Find where the given text appears and provide that cell's center as (x, y) coordinate. 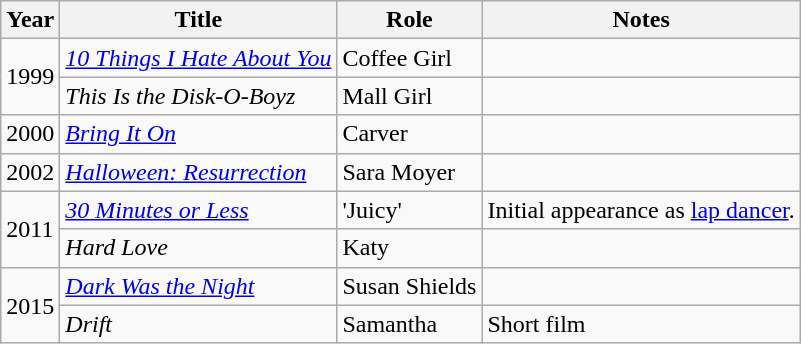
'Juicy' (410, 210)
Samantha (410, 324)
Drift (198, 324)
This Is the Disk-O-Boyz (198, 96)
Initial appearance as lap dancer. (641, 210)
Halloween: Resurrection (198, 172)
Short film (641, 324)
1999 (30, 77)
Dark Was the Night (198, 286)
2002 (30, 172)
Sara Moyer (410, 172)
10 Things I Hate About You (198, 58)
30 Minutes or Less (198, 210)
Coffee Girl (410, 58)
Susan Shields (410, 286)
Year (30, 20)
Mall Girl (410, 96)
2000 (30, 134)
Carver (410, 134)
Role (410, 20)
Notes (641, 20)
2011 (30, 229)
2015 (30, 305)
Katy (410, 248)
Bring It On (198, 134)
Hard Love (198, 248)
Title (198, 20)
